Identify which cell holds the provided text, then report its [x, y] central coordinate. 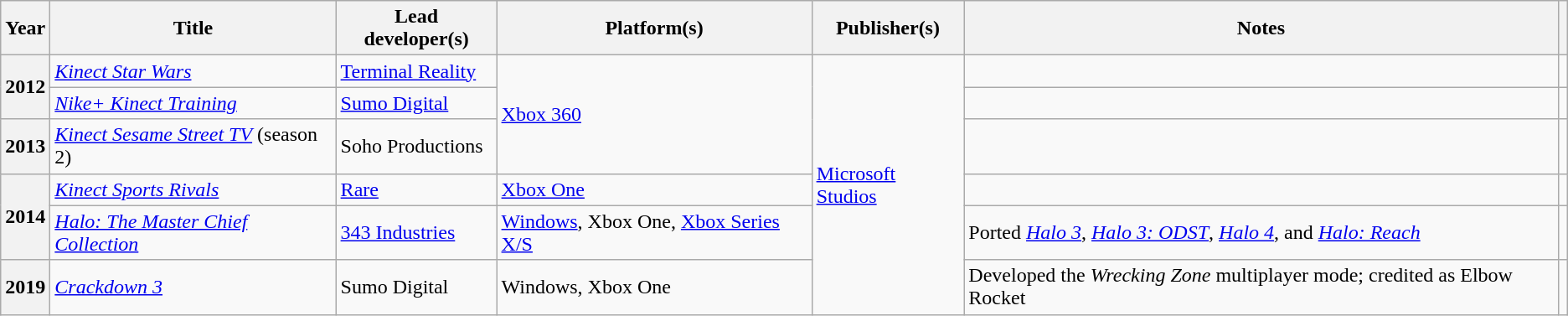
Kinect Sesame Street TV (season 2) [193, 146]
343 Industries [416, 233]
Xbox 360 [654, 114]
Windows, Xbox One [654, 287]
Notes [1261, 28]
2012 [25, 87]
Nike+ Kinect Training [193, 103]
2019 [25, 287]
Platform(s) [654, 28]
Terminal Reality [416, 71]
Rare [416, 189]
Halo: The Master Chief Collection [193, 233]
Xbox One [654, 189]
Crackdown 3 [193, 287]
Kinect Star Wars [193, 71]
Developed the Wrecking Zone multiplayer mode; credited as Elbow Rocket [1261, 287]
2014 [25, 216]
Ported Halo 3, Halo 3: ODST, Halo 4, and Halo: Reach [1261, 233]
Publisher(s) [888, 28]
Lead developer(s) [416, 28]
Microsoft Studios [888, 184]
Soho Productions [416, 146]
Kinect Sports Rivals [193, 189]
Year [25, 28]
Title [193, 28]
2013 [25, 146]
Windows, Xbox One, Xbox Series X/S [654, 233]
